For the text-containing cell, return its midpoint in [X, Y] coordinate format. 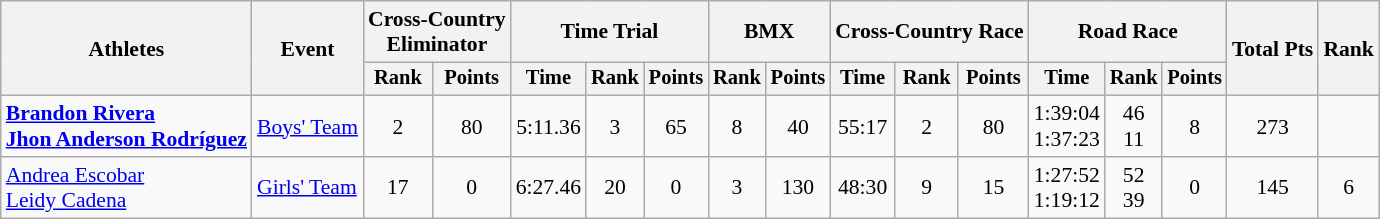
4611 [1134, 126]
Event [308, 48]
Road Race [1128, 32]
130 [798, 188]
6:27.46 [548, 188]
Athletes [126, 48]
5239 [1134, 188]
17 [398, 188]
15 [994, 188]
20 [615, 188]
273 [1273, 126]
65 [676, 126]
6 [1348, 188]
1:27:521:19:12 [1067, 188]
Brandon RiveraJhon Anderson Rodríguez [126, 126]
55:17 [862, 126]
48:30 [862, 188]
Boys' Team [308, 126]
145 [1273, 188]
BMX [769, 32]
Total Pts [1273, 48]
5:11.36 [548, 126]
Time Trial [610, 32]
40 [798, 126]
1:39:041:37:23 [1067, 126]
Andrea EscobarLeidy Cadena [126, 188]
Cross-CountryEliminator [437, 32]
Cross-Country Race [930, 32]
Girls' Team [308, 188]
9 [926, 188]
